Capture the cell that displays the provided text and extract its (X, Y) central coordinate. 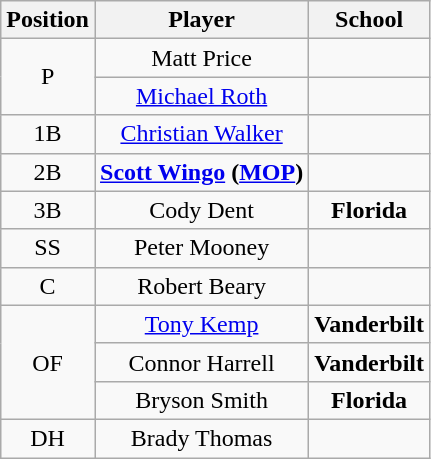
Christian Walker (201, 134)
Brady Thomas (201, 438)
School (370, 20)
Connor Harrell (201, 362)
DH (48, 438)
SS (48, 248)
Robert Beary (201, 286)
Cody Dent (201, 210)
Position (48, 20)
Michael Roth (201, 96)
P (48, 77)
Player (201, 20)
Matt Price (201, 58)
C (48, 286)
Tony Kemp (201, 324)
OF (48, 362)
Bryson Smith (201, 400)
3B (48, 210)
1B (48, 134)
Peter Mooney (201, 248)
Scott Wingo (MOP) (201, 172)
2B (48, 172)
